Identify which cell holds the provided text, then report its (x, y) central coordinate. 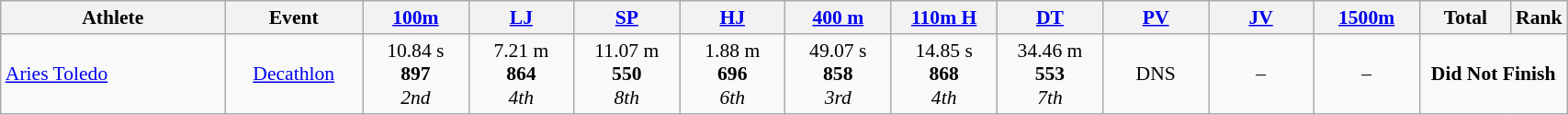
1500m (1367, 17)
Event (294, 17)
1.88 m6966th (733, 74)
14.85 s8684th (944, 74)
10.84 s8972nd (415, 74)
Did Not Finish (1494, 74)
Rank (1540, 17)
DNS (1156, 74)
Total (1466, 17)
34.46 m5537th (1049, 74)
PV (1156, 17)
DT (1049, 17)
11.07 m5508th (626, 74)
110m H (944, 17)
49.07 s8583rd (838, 74)
7.21 m8644th (522, 74)
Decathlon (294, 74)
Aries Toledo (113, 74)
LJ (522, 17)
400 m (838, 17)
JV (1261, 17)
HJ (733, 17)
SP (626, 17)
Athlete (113, 17)
100m (415, 17)
